For the text-containing cell, return its midpoint in (X, Y) coordinate format. 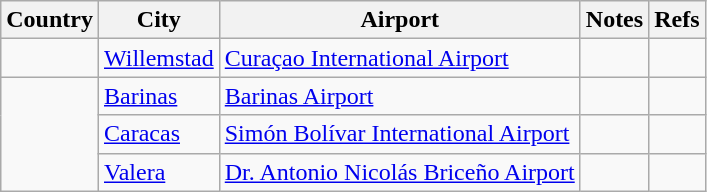
Willemstad (158, 58)
Dr. Antonio Nicolás Briceño Airport (400, 172)
Simón Bolívar International Airport (400, 134)
Airport (400, 20)
Notes (614, 20)
City (158, 20)
Refs (677, 20)
Valera (158, 172)
Curaçao International Airport (400, 58)
Barinas (158, 96)
Country (50, 20)
Barinas Airport (400, 96)
Caracas (158, 134)
